Search for the cell housing the specified text and yield its (X, Y) center coordinate. 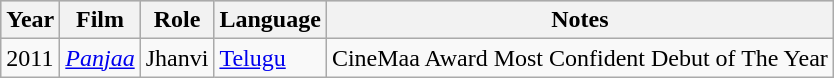
Role (177, 20)
2011 (30, 58)
Notes (580, 20)
Panjaa (100, 58)
CineMaa Award Most Confident Debut of The Year (580, 58)
Telugu (270, 58)
Year (30, 20)
Film (100, 20)
Language (270, 20)
Jhanvi (177, 58)
